From the cell containing the given text, extract its center point as [x, y] coordinate. 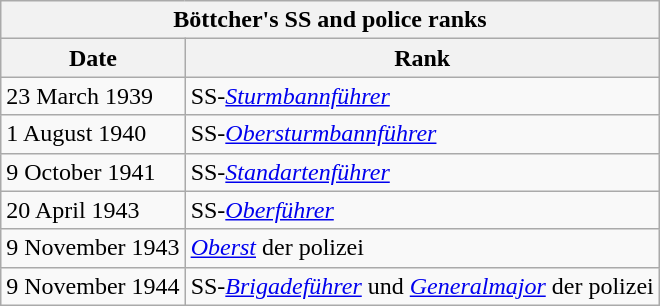
SS-Sturmbannführer [422, 96]
SS-Brigadeführer und Generalmajor der polizei [422, 286]
Oberst der polizei [422, 248]
9 November 1944 [93, 286]
Rank [422, 58]
SS-Oberführer [422, 210]
SS-Standartenführer [422, 172]
9 November 1943 [93, 248]
Date [93, 58]
23 March 1939 [93, 96]
SS-Obersturmbannführer [422, 134]
1 August 1940 [93, 134]
Böttcher's SS and police ranks [330, 20]
20 April 1943 [93, 210]
9 October 1941 [93, 172]
